Determine the (X, Y) coordinate at the center of the cell enclosing the given text.  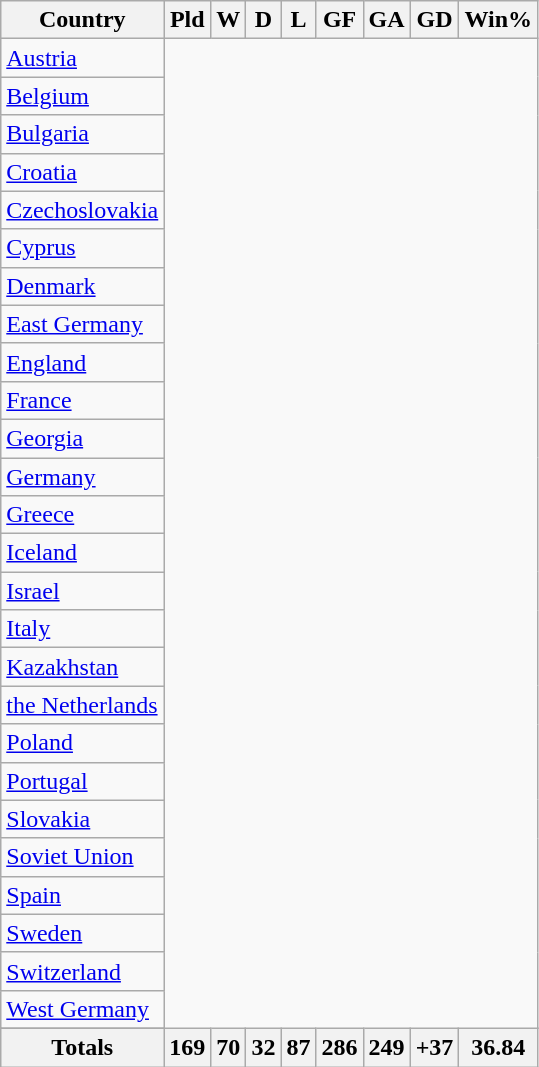
Totals (82, 1047)
W (228, 20)
Germany (82, 477)
+37 (434, 1047)
GD (434, 20)
East Germany (82, 324)
West Germany (82, 1009)
Sweden (82, 933)
Bulgaria (82, 134)
Cyprus (82, 248)
Win% (498, 20)
L (298, 20)
87 (298, 1047)
Poland (82, 743)
Denmark (82, 286)
France (82, 400)
Pld (188, 20)
Switzerland (82, 971)
Spain (82, 895)
Georgia (82, 438)
Belgium (82, 96)
GF (340, 20)
Kazakhstan (82, 667)
Portugal (82, 781)
Greece (82, 515)
36.84 (498, 1047)
70 (228, 1047)
Italy (82, 629)
169 (188, 1047)
D (264, 20)
286 (340, 1047)
Country (82, 20)
249 (386, 1047)
Croatia (82, 172)
GA (386, 20)
Israel (82, 591)
England (82, 362)
the Netherlands (82, 705)
Austria (82, 58)
32 (264, 1047)
Soviet Union (82, 857)
Slovakia (82, 819)
Czechoslovakia (82, 210)
Iceland (82, 553)
